Locate the cell with the specified text and output its (x, y) center coordinate. 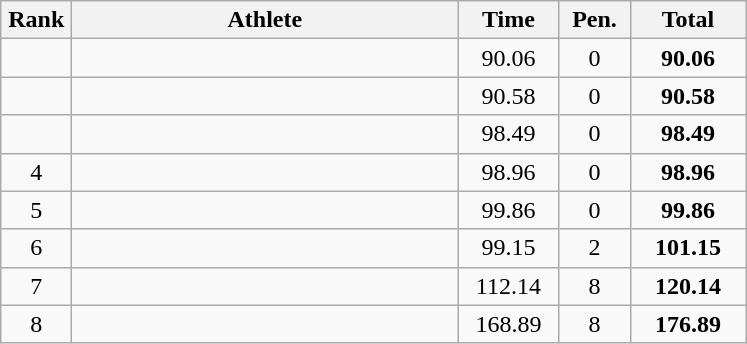
99.15 (508, 248)
120.14 (688, 286)
176.89 (688, 324)
Athlete (265, 20)
112.14 (508, 286)
Total (688, 20)
7 (36, 286)
Rank (36, 20)
2 (594, 248)
4 (36, 172)
168.89 (508, 324)
6 (36, 248)
5 (36, 210)
Pen. (594, 20)
101.15 (688, 248)
Time (508, 20)
